Provide the (X, Y) coordinate of the cell's center where the given text is located.  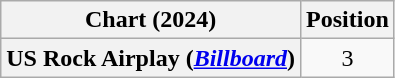
Chart (2024) (151, 20)
US Rock Airplay (Billboard) (151, 58)
Position (348, 20)
3 (348, 58)
